Output the (X, Y) coordinate of the center of the cell containing the given text.  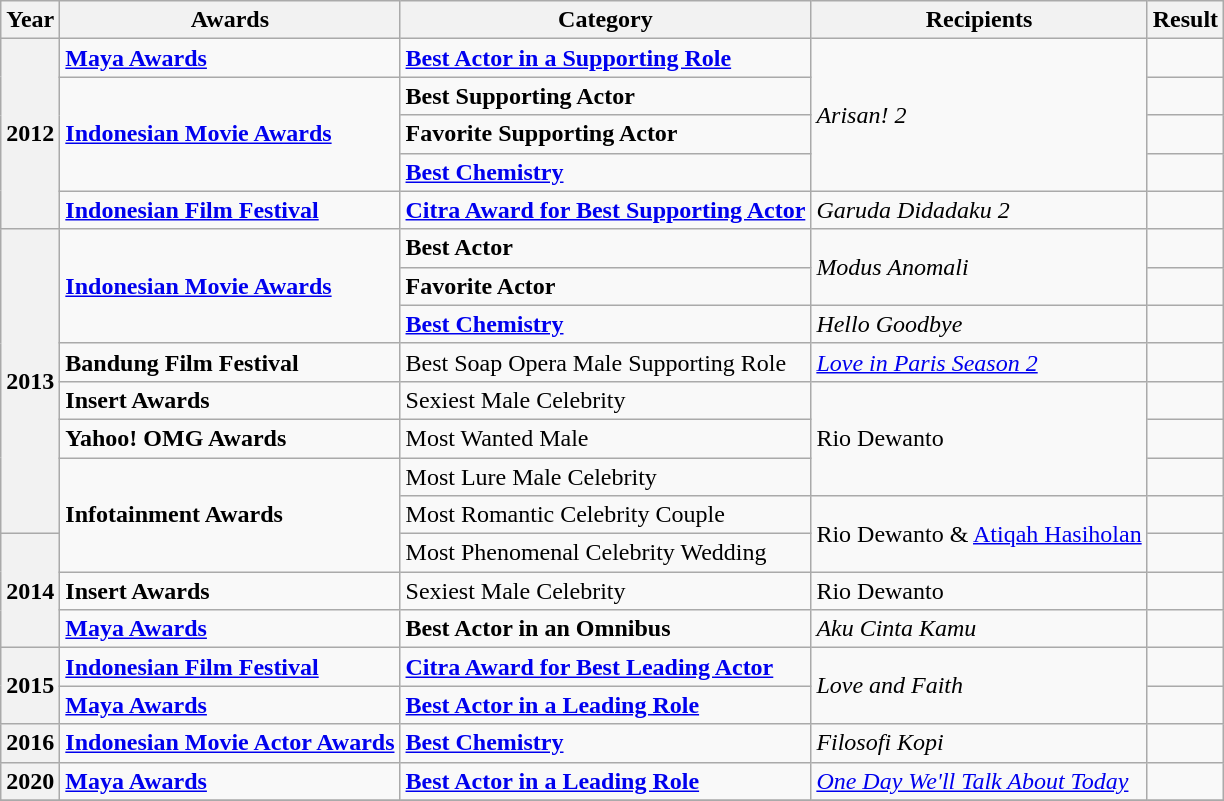
Best Actor in an Omnibus (606, 629)
Infotainment Awards (230, 515)
2016 (30, 743)
2014 (30, 591)
Category (606, 20)
Rio Dewanto & Atiqah Hasiholan (979, 534)
Best Supporting Actor (606, 96)
Most Lure Male Celebrity (606, 477)
Result (1185, 20)
Citra Award for Best Supporting Actor (606, 210)
Bandung Film Festival (230, 362)
Filosofi Kopi (979, 743)
One Day We'll Talk About Today (979, 781)
Favorite Supporting Actor (606, 134)
Most Wanted Male (606, 438)
Aku Cinta Kamu (979, 629)
Modus Anomali (979, 267)
2013 (30, 381)
Arisan! 2 (979, 115)
Hello Goodbye (979, 324)
Citra Award for Best Leading Actor (606, 667)
Recipients (979, 20)
Year (30, 20)
Love and Faith (979, 686)
Best Soap Opera Male Supporting Role (606, 362)
Awards (230, 20)
Yahoo! OMG Awards (230, 438)
Best Actor (606, 248)
Indonesian Movie Actor Awards (230, 743)
2015 (30, 686)
2020 (30, 781)
Favorite Actor (606, 286)
Garuda Didadaku 2 (979, 210)
Most Phenomenal Celebrity Wedding (606, 553)
Love in Paris Season 2 (979, 362)
Best Actor in a Supporting Role (606, 58)
Most Romantic Celebrity Couple (606, 515)
2012 (30, 134)
